Output the (X, Y) coordinate of the center of the cell containing the given text.  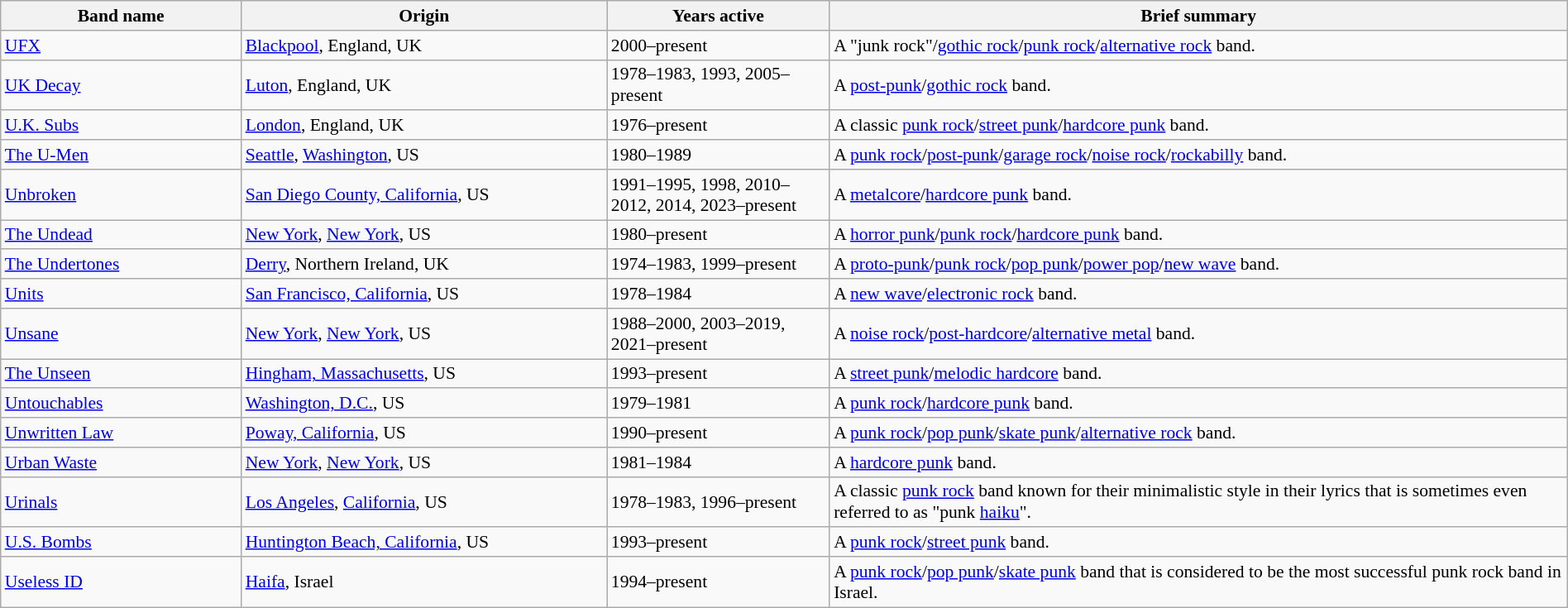
Los Angeles, California, US (424, 501)
A punk rock/pop punk/skate punk/alternative rock band. (1198, 433)
A punk rock/street punk band. (1198, 543)
A proto-punk/punk rock/pop punk/power pop/new wave band. (1198, 265)
Urban Waste (121, 462)
1978–1983, 1996–present (718, 501)
1974–1983, 1999–present (718, 265)
UK Decay (121, 84)
London, England, UK (424, 126)
Band name (121, 16)
Untouchables (121, 404)
Unbroken (121, 195)
1994–present (718, 582)
Origin (424, 16)
A classic punk rock/street punk/hardcore punk band. (1198, 126)
Luton, England, UK (424, 84)
Huntington Beach, California, US (424, 543)
Washington, D.C., US (424, 404)
1990–present (718, 433)
Years active (718, 16)
Useless ID (121, 582)
1981–1984 (718, 462)
Haifa, Israel (424, 582)
1978–1984 (718, 294)
1979–1981 (718, 404)
Poway, California, US (424, 433)
A "junk rock"/gothic rock/punk rock/alternative rock band. (1198, 45)
A noise rock/post-hardcore/alternative metal band. (1198, 334)
San Diego County, California, US (424, 195)
Unsane (121, 334)
A metalcore/hardcore punk band. (1198, 195)
Brief summary (1198, 16)
A new wave/electronic rock band. (1198, 294)
1978–1983, 1993, 2005–present (718, 84)
U.K. Subs (121, 126)
Hingham, Massachusetts, US (424, 374)
1976–present (718, 126)
A punk rock/post-punk/garage rock/noise rock/rockabilly band. (1198, 155)
Blackpool, England, UK (424, 45)
A street punk/melodic hardcore band. (1198, 374)
The U-Men (121, 155)
1988–2000, 2003–2019, 2021–present (718, 334)
A hardcore punk band. (1198, 462)
A punk rock/hardcore punk band. (1198, 404)
Urinals (121, 501)
San Francisco, California, US (424, 294)
Seattle, Washington, US (424, 155)
1980–1989 (718, 155)
1991–1995, 1998, 2010–2012, 2014, 2023–present (718, 195)
Derry, Northern Ireland, UK (424, 265)
A post-punk/gothic rock band. (1198, 84)
A horror punk/punk rock/hardcore punk band. (1198, 235)
Units (121, 294)
U.S. Bombs (121, 543)
The Unseen (121, 374)
1980–present (718, 235)
A classic punk rock band known for their minimalistic style in their lyrics that is sometimes even referred to as "punk haiku". (1198, 501)
The Undead (121, 235)
Unwritten Law (121, 433)
The Undertones (121, 265)
A punk rock/pop punk/skate punk band that is considered to be the most successful punk rock band in Israel. (1198, 582)
UFX (121, 45)
2000–present (718, 45)
